Locate the cell with the specified text and output its [X, Y] center coordinate. 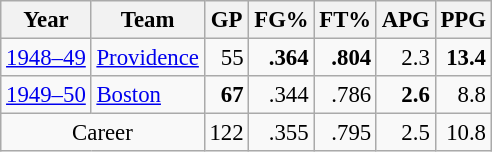
.364 [282, 58]
Providence [148, 58]
Boston [148, 95]
Team [148, 20]
.795 [346, 133]
67 [226, 95]
.786 [346, 95]
2.5 [406, 133]
122 [226, 133]
55 [226, 58]
FT% [346, 20]
.344 [282, 95]
2.3 [406, 58]
8.8 [463, 95]
APG [406, 20]
1949–50 [46, 95]
1948–49 [46, 58]
.355 [282, 133]
2.6 [406, 95]
FG% [282, 20]
13.4 [463, 58]
.804 [346, 58]
GP [226, 20]
Year [46, 20]
10.8 [463, 133]
Career [102, 133]
PPG [463, 20]
